Detect which cell encompasses the target text, then output its (x, y) center coordinate. 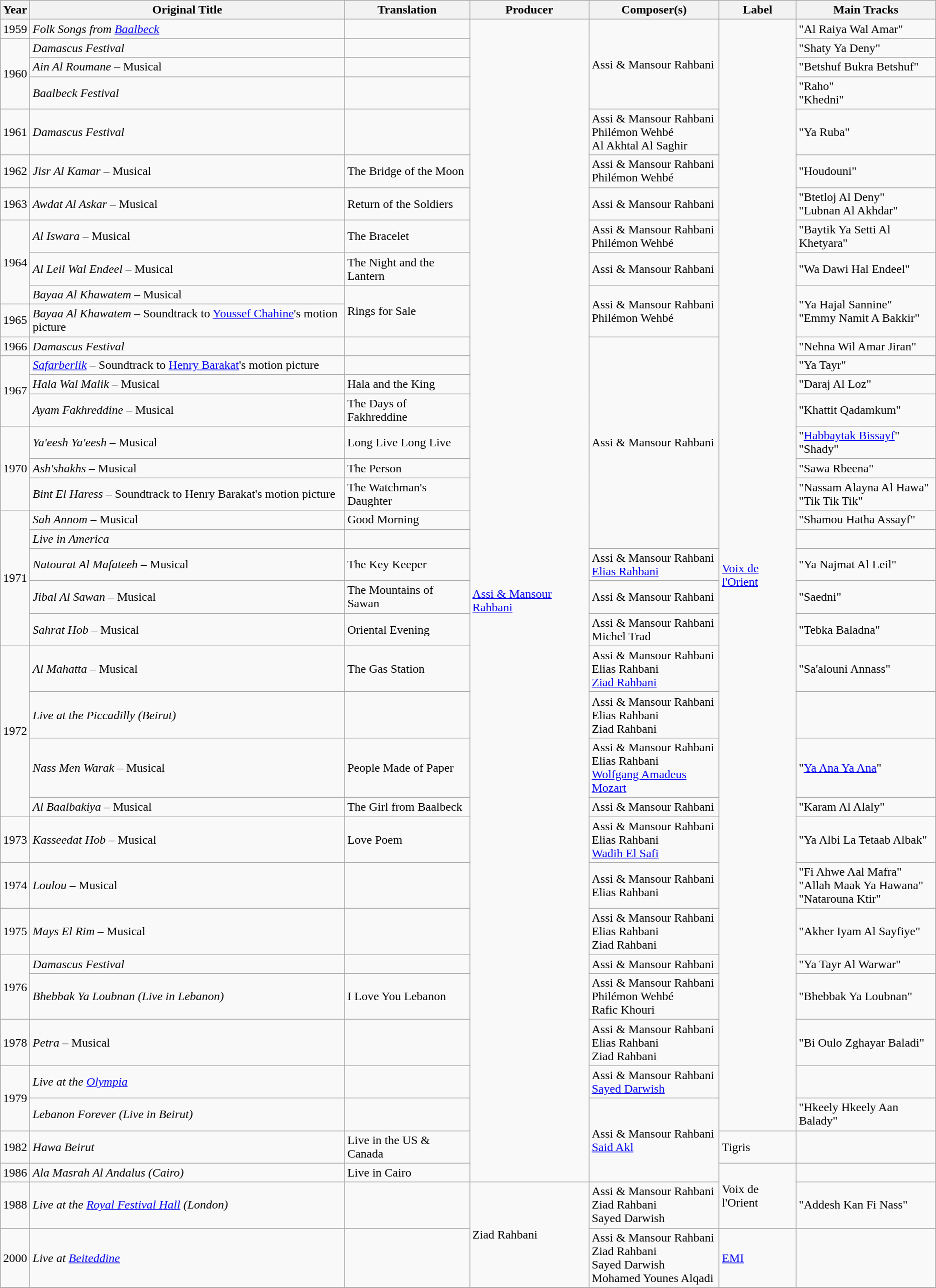
Tigris (757, 1147)
Sahrat Hob – Musical (187, 630)
Al Leil Wal Endeel – Musical (187, 269)
"Al Raiya Wal Amar" (866, 29)
Assi & Mansour RahbaniElias RahbaniWadih El Safi (654, 840)
"Baytik Ya Setti Al Khetyara" (866, 236)
Hala and the King (407, 384)
The Night and the Lantern (407, 269)
"Shaty Ya Deny" (866, 48)
Bayaa Al Khawatem – Soundtrack to Youssef Chahine's motion picture (187, 320)
Lebanon Forever (Live in Beirut) (187, 1115)
I Love You Lebanon (407, 997)
Safarberlik – Soundtrack to Henry Barakat's motion picture (187, 365)
Assi & Mansour RahbaniMichel Trad (654, 630)
"Saedni" (866, 597)
"Khattit Qadamkum" (866, 410)
"Fi Ahwe Aal Mafra""Allah Maak Ya Hawana""Natarouna Ktir" (866, 886)
Translation (407, 10)
"Wa Dawi Hal Endeel" (866, 269)
Label (757, 10)
"Hkeely Hkeely Aan Balady" (866, 1115)
1960 (15, 74)
1986 (15, 1173)
The Gas Station (407, 669)
Al Iswara – Musical (187, 236)
1988 (15, 1205)
1978 (15, 1043)
1964 (15, 262)
1967 (15, 391)
Ala Masrah Al Andalus (Cairo) (187, 1173)
The Days of Fakhreddine (407, 410)
Assi & Mansour RahbaniPhilémon WehbéAl Akhtal Al Saghir (654, 132)
Assi & Mansour RahbaniSayed Darwish (654, 1082)
1959 (15, 29)
Folk Songs from Baalbeck (187, 29)
People Made of Paper (407, 768)
"Shamou Hatha Assayf" (866, 520)
"Daraj Al Loz" (866, 384)
Assi & Mansour RahbaniZiad RahbaniSayed DarwishMohamed Younes Alqadi (654, 1258)
The Key Keeper (407, 565)
Baalbeck Festival (187, 93)
Bint El Haress – Soundtrack to Henry Barakat's motion picture (187, 494)
"Houdouni" (866, 171)
1961 (15, 132)
"Bhebbak Ya Loubnan" (866, 997)
Assi & Mansour RahbaniSaid Akl (654, 1140)
Live at the Piccadilly (Beirut) (187, 715)
1966 (15, 346)
Year (15, 10)
2000 (15, 1258)
1965 (15, 320)
The Bracelet (407, 236)
"Raho""Khedni" (866, 93)
"Sawa Rbeena" (866, 468)
Hawa Beirut (187, 1147)
1970 (15, 468)
Producer (529, 10)
"Nassam Alayna Al Hawa""Tik Tik Tik" (866, 494)
The Bridge of the Moon (407, 171)
Live at the Olympia (187, 1082)
Long Live Long Live (407, 443)
Return of the Soldiers (407, 204)
Live in America (187, 539)
The Person (407, 468)
Natourat Al Mafateeh – Musical (187, 565)
"Ya Ruba" (866, 132)
Al Mahatta – Musical (187, 669)
"Ya Tayr" (866, 365)
1972 (15, 731)
1982 (15, 1147)
Assi & Mansour RahbaniZiad RahbaniSayed Darwish (654, 1205)
Petra – Musical (187, 1043)
The Mountains of Sawan (407, 597)
1971 (15, 578)
1974 (15, 886)
"Ya Albi La Tetaab Albak" (866, 840)
1975 (15, 932)
Main Tracks (866, 10)
"Habbaytak Bissayf""Shady" (866, 443)
Live in the US & Canada (407, 1147)
Ayam Fakhreddine – Musical (187, 410)
Ain Al Roumane – Musical (187, 67)
"Ya Hajal Sannine""Emmy Namit A Bakkir" (866, 311)
Assi & Mansour RahbaniElias RahbaniWolfgang Amadeus Mozart (654, 768)
1979 (15, 1098)
Live at Beiteddine (187, 1258)
1963 (15, 204)
Kasseedat Hob – Musical (187, 840)
1976 (15, 987)
Al Baalbakiya – Musical (187, 807)
Ash'shakhs – Musical (187, 468)
"Btetloj Al Deny""Lubnan Al Akhdar" (866, 204)
Sah Annom – Musical (187, 520)
"Tebka Baladna" (866, 630)
"Nehna Wil Amar Jiran" (866, 346)
Original Title (187, 10)
EMI (757, 1258)
"Akher Iyam Al Sayfiye" (866, 932)
Good Morning (407, 520)
1962 (15, 171)
Rings for Sale (407, 311)
Nass Men Warak – Musical (187, 768)
"Betshuf Bukra Betshuf" (866, 67)
Ya'eesh Ya'eesh – Musical (187, 443)
Bayaa Al Khawatem – Musical (187, 294)
Love Poem (407, 840)
"Karam Al Alaly" (866, 807)
Jibal Al Sawan – Musical (187, 597)
"Addesh Kan Fi Nass" (866, 1205)
Live in Cairo (407, 1173)
Jisr Al Kamar – Musical (187, 171)
Assi & Mansour RahbaniPhilémon WehbéRafic Khouri (654, 997)
Composer(s) (654, 10)
Ziad Rahbani (529, 1235)
Mays El Rim – Musical (187, 932)
Loulou – Musical (187, 886)
1973 (15, 840)
Live at the Royal Festival Hall (London) (187, 1205)
"Sa'alouni Annass" (866, 669)
Bhebbak Ya Loubnan (Live in Lebanon) (187, 997)
"Ya Tayr Al Warwar" (866, 964)
"Ya Najmat Al Leil" (866, 565)
"Bi Oulo Zghayar Baladi" (866, 1043)
The Girl from Baalbeck (407, 807)
Awdat Al Askar – Musical (187, 204)
"Ya Ana Ya Ana" (866, 768)
Hala Wal Malik – Musical (187, 384)
Oriental Evening (407, 630)
The Watchman's Daughter (407, 494)
